Return [x, y] of the center of cell containing provided text 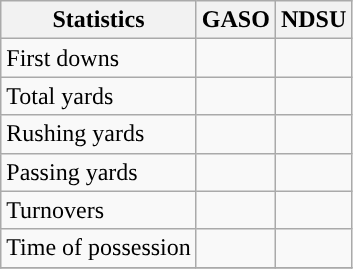
Passing yards [99, 172]
Rushing yards [99, 134]
Total yards [99, 96]
Statistics [99, 20]
GASO [236, 20]
Time of possession [99, 248]
Turnovers [99, 210]
First downs [99, 58]
NDSU [313, 20]
